Scan for the cell matching the given text and deliver its (x, y) coordinate at center. 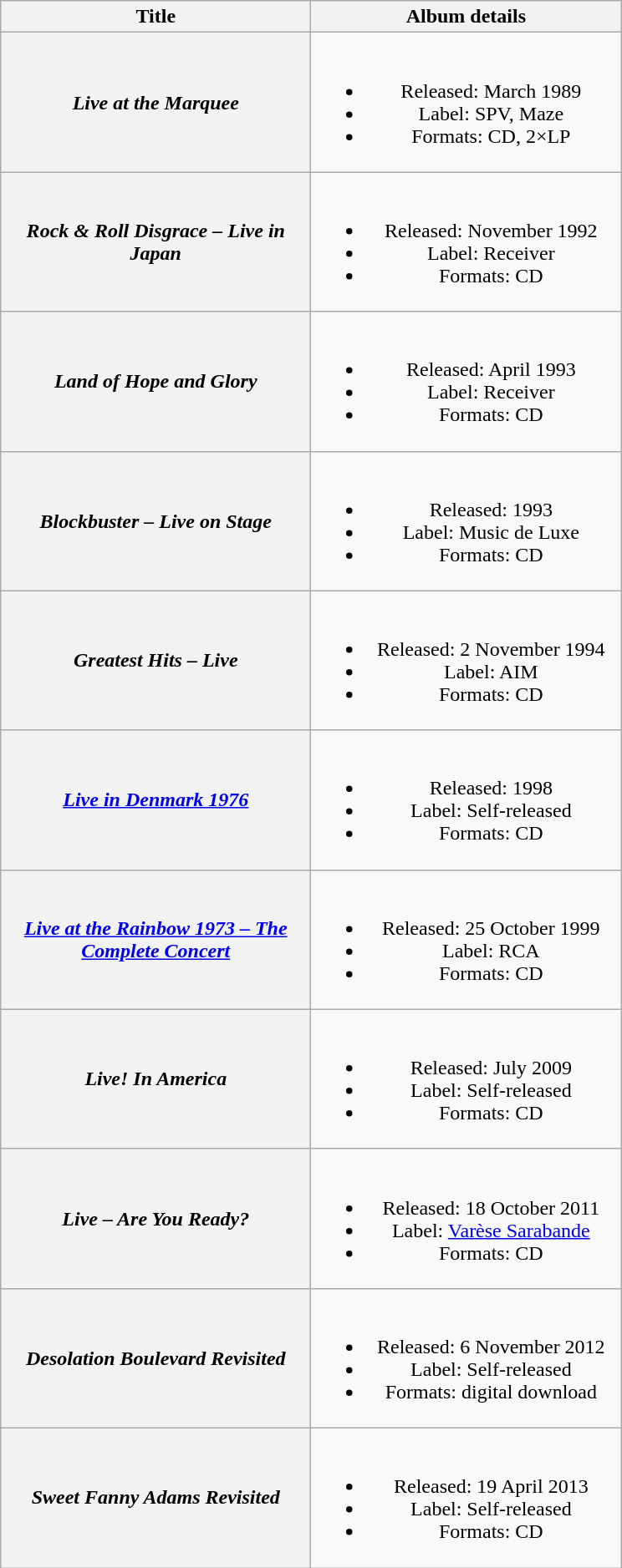
Rock & Roll Disgrace – Live in Japan (155, 242)
Released: 1993Label: Music de LuxeFormats: CD (466, 521)
Land of Hope and Glory (155, 381)
Released: July 2009Label: Self-releasedFormats: CD (466, 1079)
Released: 6 November 2012Label: Self-releasedFormats: digital download (466, 1358)
Released: April 1993Label: ReceiverFormats: CD (466, 381)
Live at the Rainbow 1973 – The Complete Concert (155, 939)
Desolation Boulevard Revisited (155, 1358)
Greatest Hits – Live (155, 660)
Live in Denmark 1976 (155, 800)
Released: 25 October 1999Label: RCAFormats: CD (466, 939)
Live – Are You Ready? (155, 1218)
Live! In America (155, 1079)
Album details (466, 17)
Released: 2 November 1994Label: AIMFormats: CD (466, 660)
Released: 19 April 2013Label: Self-releasedFormats: CD (466, 1497)
Blockbuster – Live on Stage (155, 521)
Sweet Fanny Adams Revisited (155, 1497)
Live at the Marquee (155, 102)
Released: 1998Label: Self-releasedFormats: CD (466, 800)
Released: March 1989Label: SPV, MazeFormats: CD, 2×LP (466, 102)
Title (155, 17)
Released: 18 October 2011Label: Varèse SarabandeFormats: CD (466, 1218)
Released: November 1992Label: ReceiverFormats: CD (466, 242)
